Return [X, Y] of the center of cell containing provided text 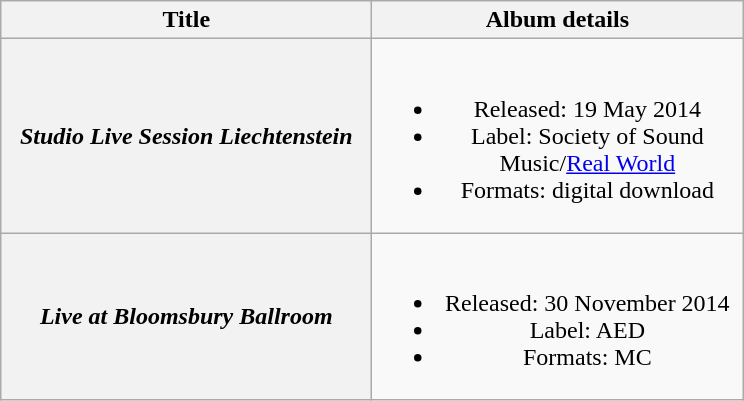
Released: 19 May 2014Label: Society of Sound Music/Real WorldFormats: digital download [558, 136]
Studio Live Session Liechtenstein [186, 136]
Album details [558, 20]
Live at Bloomsbury Ballroom [186, 316]
Title [186, 20]
Released: 30 November 2014Label: AEDFormats: MC [558, 316]
